Extract the (x, y) coordinate from the center of the cell holding the provided text.  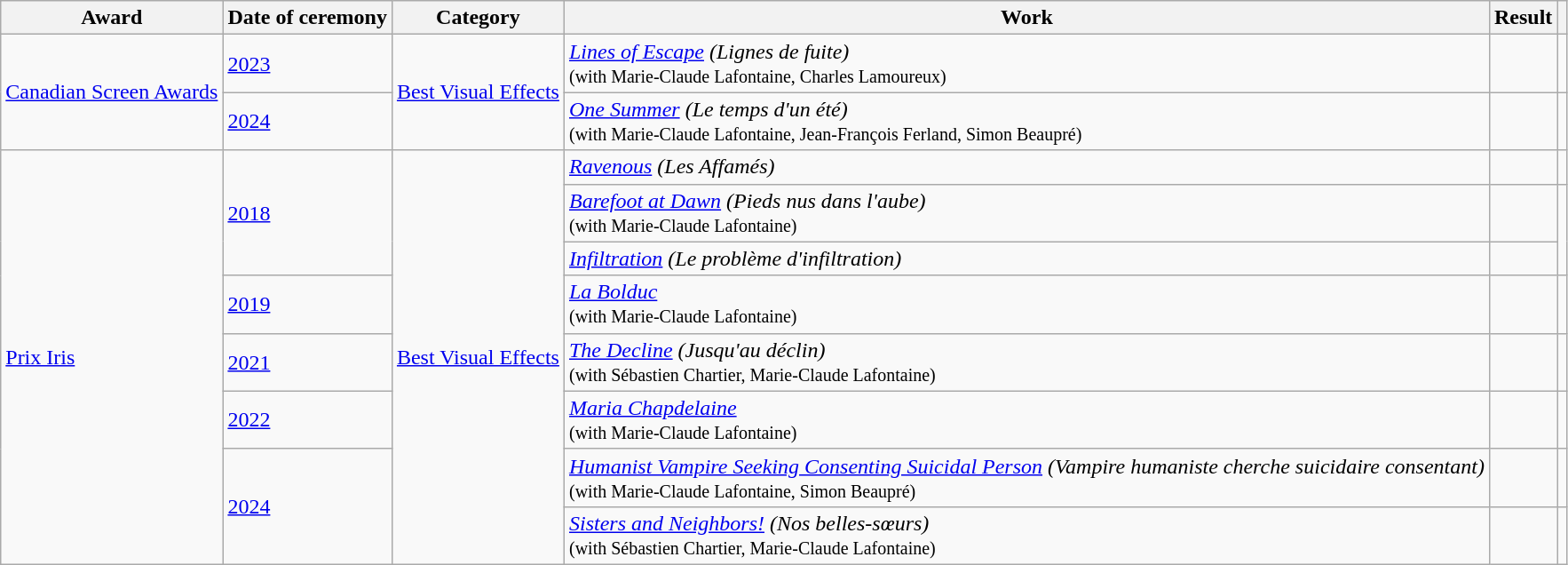
Prix Iris (112, 357)
Award (112, 18)
La Bolduc(with Marie-Claude Lafontaine) (1026, 304)
Sisters and Neighbors! (Nos belles-sœurs)(with Sébastien Chartier, Marie-Claude Lafontaine) (1026, 535)
Barefoot at Dawn (Pieds nus dans l'aube)(with Marie-Claude Lafontaine) (1026, 213)
Date of ceremony (307, 18)
Humanist Vampire Seeking Consenting Suicidal Person (Vampire humaniste cherche suicidaire consentant)(with Marie-Claude Lafontaine, Simon Beaupré) (1026, 478)
Category (478, 18)
Infiltration (Le problème d'infiltration) (1026, 259)
2018 (307, 213)
One Summer (Le temps d'un été)(with Marie-Claude Lafontaine, Jean-François Ferland, Simon Beaupré) (1026, 121)
Ravenous (Les Affamés) (1026, 167)
Lines of Escape (Lignes de fuite)(with Marie-Claude Lafontaine, Charles Lamoureux) (1026, 64)
Maria Chapdelaine(with Marie-Claude Lafontaine) (1026, 419)
Canadian Screen Awards (112, 92)
Work (1026, 18)
The Decline (Jusqu'au déclin)(with Sébastien Chartier, Marie-Claude Lafontaine) (1026, 362)
2023 (307, 64)
2019 (307, 304)
Result (1523, 18)
2021 (307, 362)
2022 (307, 419)
